Detect which cell encompasses the target text, then output its [X, Y] center coordinate. 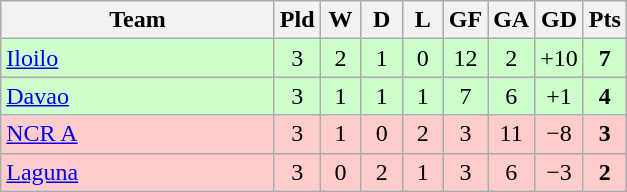
11 [512, 134]
Pts [604, 20]
GA [512, 20]
12 [465, 58]
GF [465, 20]
+10 [560, 58]
Pld [297, 20]
Team [138, 20]
−8 [560, 134]
Iloilo [138, 58]
Laguna [138, 172]
L [422, 20]
W [340, 20]
4 [604, 96]
−3 [560, 172]
GD [560, 20]
Davao [138, 96]
NCR A [138, 134]
D [382, 20]
+1 [560, 96]
